Search for the cell housing the specified text and yield its [X, Y] center coordinate. 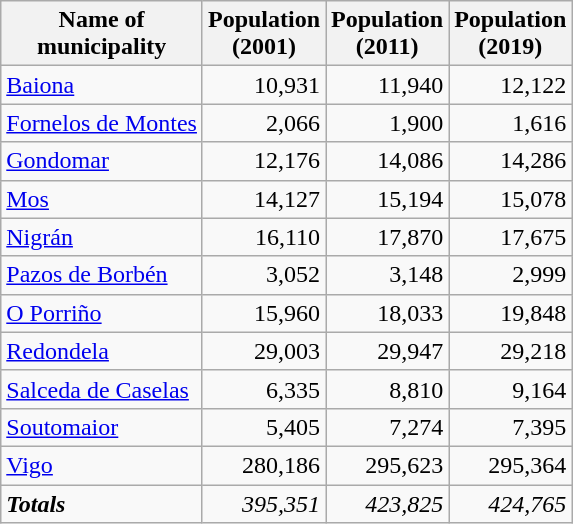
Totals [102, 503]
Population(2011) [388, 34]
Population(2001) [264, 34]
295,623 [388, 465]
295,364 [510, 465]
5,405 [264, 427]
29,218 [510, 351]
14,086 [388, 161]
Vigo [102, 465]
Name ofmunicipality [102, 34]
Mos [102, 199]
11,940 [388, 85]
18,033 [388, 313]
Salceda de Caselas [102, 389]
14,127 [264, 199]
1,616 [510, 123]
12,122 [510, 85]
9,164 [510, 389]
1,900 [388, 123]
15,078 [510, 199]
7,395 [510, 427]
395,351 [264, 503]
424,765 [510, 503]
16,110 [264, 237]
17,675 [510, 237]
17,870 [388, 237]
280,186 [264, 465]
Baiona [102, 85]
3,148 [388, 275]
6,335 [264, 389]
2,999 [510, 275]
29,003 [264, 351]
423,825 [388, 503]
Redondela [102, 351]
Population(2019) [510, 34]
Fornelos de Montes [102, 123]
Gondomar [102, 161]
14,286 [510, 161]
15,194 [388, 199]
Nigrán [102, 237]
29,947 [388, 351]
19,848 [510, 313]
Pazos de Borbén [102, 275]
15,960 [264, 313]
O Porriño [102, 313]
8,810 [388, 389]
Soutomaior [102, 427]
12,176 [264, 161]
10,931 [264, 85]
3,052 [264, 275]
2,066 [264, 123]
7,274 [388, 427]
